Locate the cell with the specified text and output its [X, Y] center coordinate. 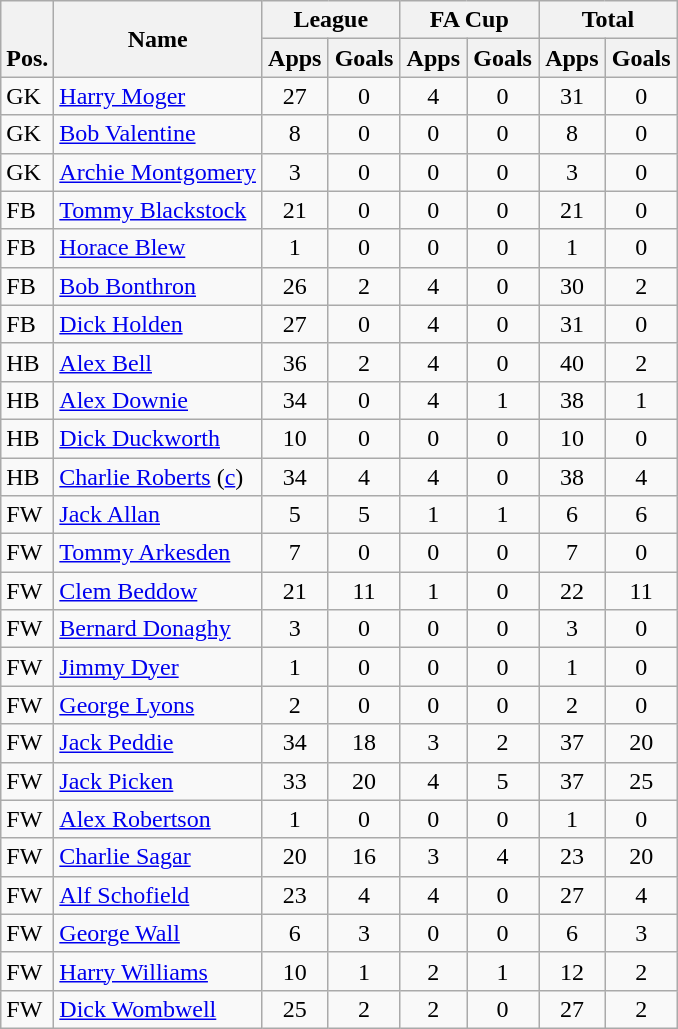
Bernard Donaghy [158, 629]
12 [572, 971]
Jack Picken [158, 781]
Tommy Arkesden [158, 553]
Archie Montgomery [158, 172]
Alex Bell [158, 362]
Name [158, 39]
40 [572, 362]
Harry Moger [158, 96]
Charlie Sagar [158, 857]
Bob Bonthron [158, 286]
Dick Holden [158, 324]
Jimmy Dyer [158, 667]
Pos. [28, 39]
Dick Wombwell [158, 1009]
16 [364, 857]
26 [294, 286]
33 [294, 781]
George Wall [158, 933]
Total [608, 20]
Bob Valentine [158, 134]
30 [572, 286]
18 [364, 743]
36 [294, 362]
Dick Duckworth [158, 438]
Alex Downie [158, 400]
Alf Schofield [158, 895]
George Lyons [158, 705]
FA Cup [470, 20]
League [330, 20]
22 [572, 591]
Horace Blew [158, 248]
Jack Peddie [158, 743]
Tommy Blackstock [158, 210]
Harry Williams [158, 971]
Alex Robertson [158, 819]
Charlie Roberts (c) [158, 477]
Clem Beddow [158, 591]
Jack Allan [158, 515]
